Scan for the cell matching the given text and deliver its [X, Y] coordinate at center. 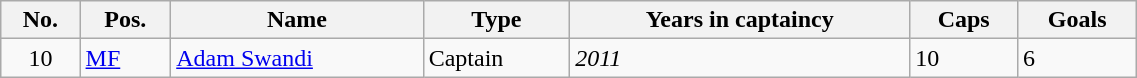
Years in captaincy [740, 20]
Pos. [126, 20]
Caps [964, 20]
2011 [740, 58]
Captain [496, 58]
Name [297, 20]
Type [496, 20]
No. [40, 20]
Goals [1078, 20]
MF [126, 58]
Adam Swandi [297, 58]
6 [1078, 58]
